Provide the [X, Y] coordinate of the cell's center where the given text is located.  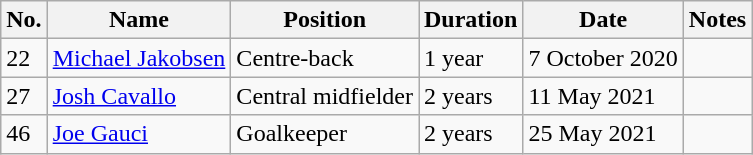
Name [139, 20]
46 [24, 134]
7 October 2020 [603, 58]
Joe Gauci [139, 134]
Centre-back [325, 58]
11 May 2021 [603, 96]
No. [24, 20]
Date [603, 20]
Duration [470, 20]
Michael Jakobsen [139, 58]
1 year [470, 58]
27 [24, 96]
Goalkeeper [325, 134]
Notes [717, 20]
Position [325, 20]
25 May 2021 [603, 134]
Central midfielder [325, 96]
22 [24, 58]
Josh Cavallo [139, 96]
